Find where the given text appears and provide that cell's center as (x, y) coordinate. 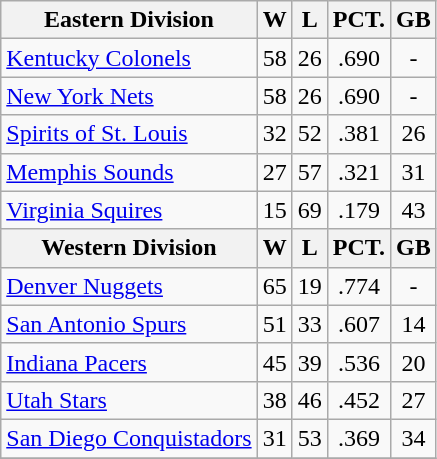
.321 (358, 172)
46 (310, 400)
San Diego Conquistadors (129, 438)
Virginia Squires (129, 210)
53 (310, 438)
65 (274, 286)
69 (310, 210)
New York Nets (129, 96)
19 (310, 286)
52 (310, 134)
Spirits of St. Louis (129, 134)
.179 (358, 210)
39 (310, 362)
Memphis Sounds (129, 172)
Indiana Pacers (129, 362)
32 (274, 134)
Western Division (129, 248)
.607 (358, 324)
San Antonio Spurs (129, 324)
38 (274, 400)
.536 (358, 362)
34 (414, 438)
20 (414, 362)
45 (274, 362)
.381 (358, 134)
15 (274, 210)
Utah Stars (129, 400)
51 (274, 324)
Kentucky Colonels (129, 58)
.452 (358, 400)
57 (310, 172)
Denver Nuggets (129, 286)
43 (414, 210)
.774 (358, 286)
Eastern Division (129, 20)
.369 (358, 438)
33 (310, 324)
14 (414, 324)
